Extract the [X, Y] coordinate from the center of the cell holding the provided text.  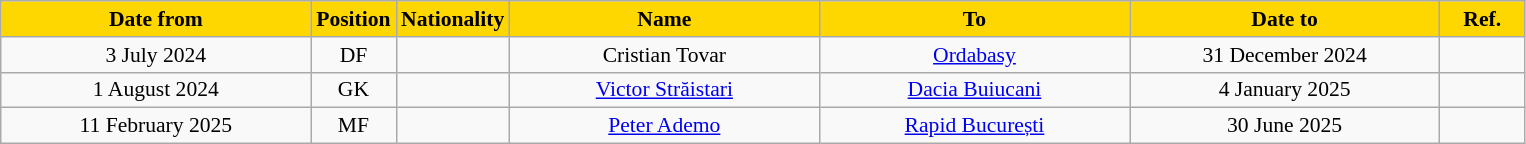
30 June 2025 [1285, 126]
Nationality [452, 19]
GK [354, 90]
3 July 2024 [156, 55]
Ref. [1482, 19]
Date to [1285, 19]
4 January 2025 [1285, 90]
Name [664, 19]
DF [354, 55]
31 December 2024 [1285, 55]
MF [354, 126]
To [974, 19]
Victor Străistari [664, 90]
Ordabasy [974, 55]
1 August 2024 [156, 90]
Position [354, 19]
Cristian Tovar [664, 55]
Date from [156, 19]
Dacia Buiucani [974, 90]
Rapid București [974, 126]
11 February 2025 [156, 126]
Peter Ademo [664, 126]
